Return the (x, y) coordinate for the center point of the cell that contains the specified text.  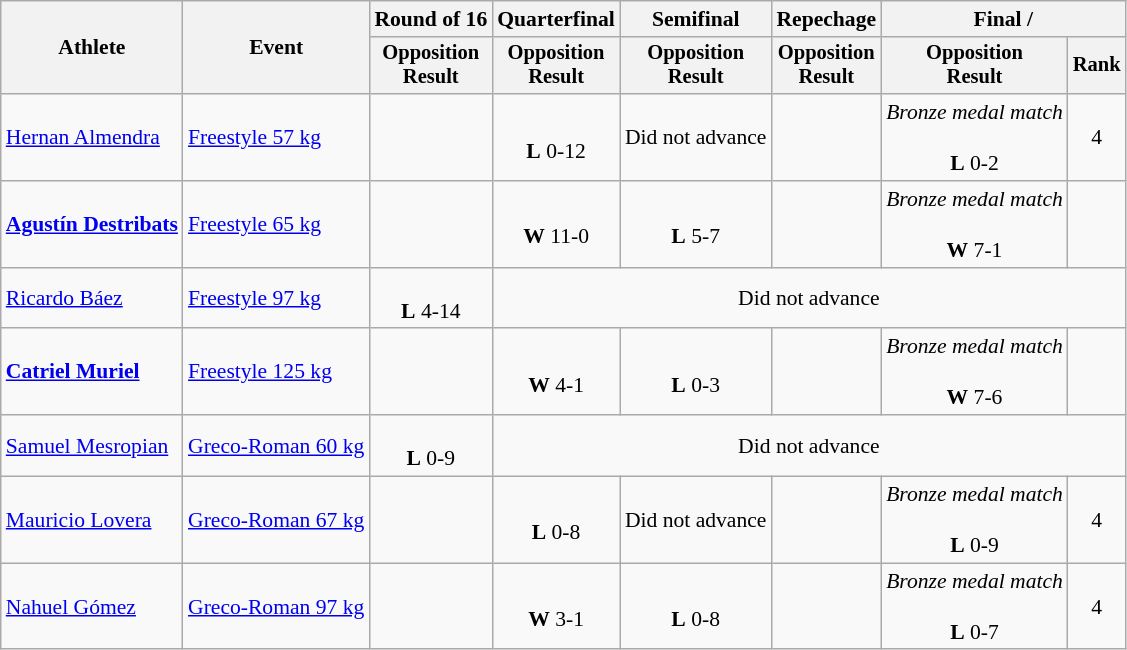
L 5-7 (696, 224)
Athlete (92, 48)
Bronze medal matchW 7-6 (974, 372)
Quarterfinal (556, 19)
Freestyle 125 kg (276, 372)
Catriel Muriel (92, 372)
Freestyle 57 kg (276, 138)
Freestyle 97 kg (276, 298)
Agustín Destribats (92, 224)
L 0-9 (430, 446)
W 4-1 (556, 372)
Samuel Mesropian (92, 446)
Greco-Roman 97 kg (276, 606)
Greco-Roman 67 kg (276, 520)
Ricardo Báez (92, 298)
W 3-1 (556, 606)
W 11-0 (556, 224)
L 0-12 (556, 138)
Greco-Roman 60 kg (276, 446)
Bronze medal matchW 7-1 (974, 224)
Rank (1097, 66)
Mauricio Lovera (92, 520)
Nahuel Gómez (92, 606)
Repechage (826, 19)
L 0-3 (696, 372)
Bronze medal matchL 0-2 (974, 138)
Hernan Almendra (92, 138)
Round of 16 (430, 19)
Bronze medal matchL 0-7 (974, 606)
Semifinal (696, 19)
Event (276, 48)
Final / (1003, 19)
Bronze medal matchL 0-9 (974, 520)
L 4-14 (430, 298)
Freestyle 65 kg (276, 224)
